Pinpoint the cell where the given text exists, returning its (x, y) midpoint coordinate. 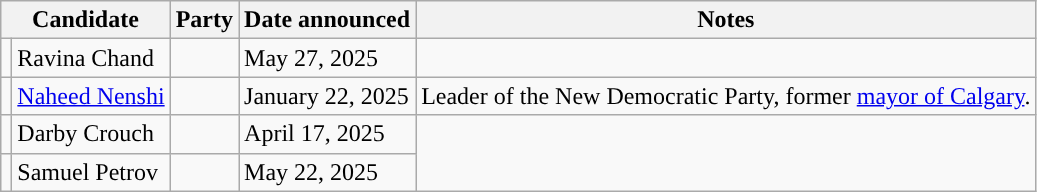
April 17, 2025 (328, 134)
Notes (726, 20)
Leader of the New Democratic Party, former mayor of Calgary. (726, 96)
Darby Crouch (91, 134)
Naheed Nenshi (91, 96)
Ravina Chand (91, 58)
Date announced (328, 20)
Samuel Petrov (91, 172)
May 27, 2025 (328, 58)
Candidate (86, 20)
Party (204, 20)
May 22, 2025 (328, 172)
January 22, 2025 (328, 96)
